Identify which cell holds the provided text, then report its (X, Y) central coordinate. 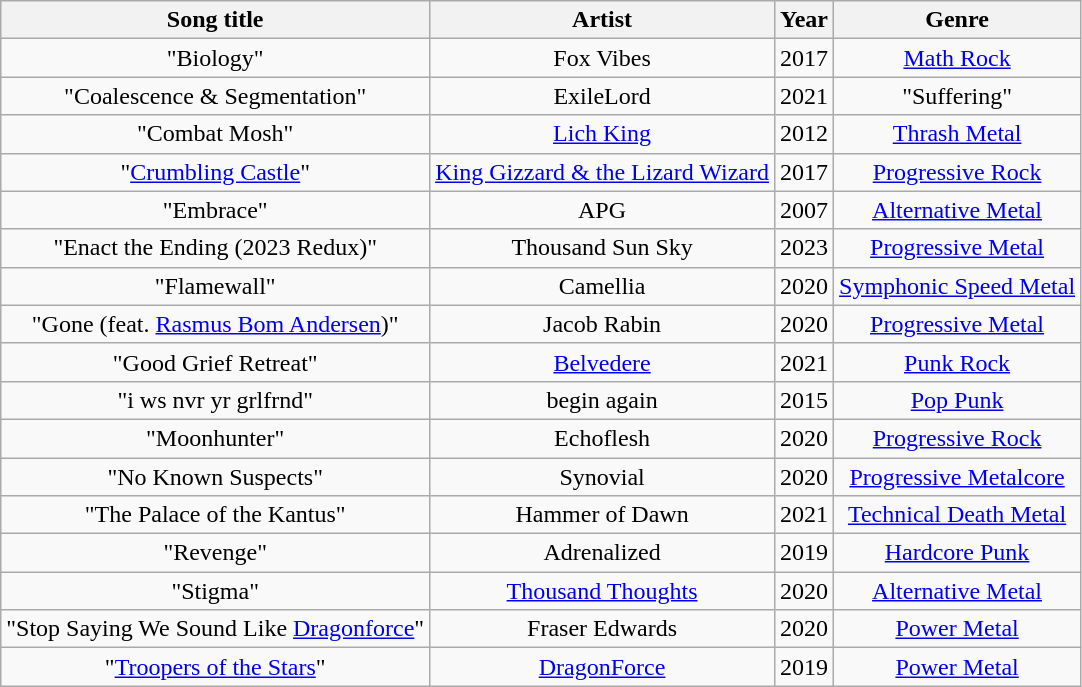
Fox Vibes (602, 58)
Jacob Rabin (602, 324)
Hammer of Dawn (602, 515)
2012 (804, 134)
"Stop Saying We Sound Like Dragonforce" (216, 629)
"Combat Mosh" (216, 134)
"Flamewall" (216, 286)
Pop Punk (958, 400)
Progressive Metalcore (958, 477)
"Crumbling Castle" (216, 172)
"Gone (feat. Rasmus Bom Andersen)" (216, 324)
Thrash Metal (958, 134)
begin again (602, 400)
Lich King (602, 134)
Math Rock (958, 58)
"Embrace" (216, 210)
"i ws nvr yr grlfrnd" (216, 400)
"Enact the Ending (2023 Redux)" (216, 248)
Synovial (602, 477)
"Good Grief Retreat" (216, 362)
"The Palace of the Kantus" (216, 515)
Hardcore Punk (958, 553)
DragonForce (602, 667)
Symphonic Speed Metal (958, 286)
"Suffering" (958, 96)
Artist (602, 20)
Echoflesh (602, 438)
"Troopers of the Stars" (216, 667)
Camellia (602, 286)
King Gizzard & the Lizard Wizard (602, 172)
2015 (804, 400)
2023 (804, 248)
Adrenalized (602, 553)
Song title (216, 20)
Punk Rock (958, 362)
Thousand Sun Sky (602, 248)
"Moonhunter" (216, 438)
Genre (958, 20)
APG (602, 210)
Year (804, 20)
"Stigma" (216, 591)
ExileLord (602, 96)
"Revenge" (216, 553)
Technical Death Metal (958, 515)
Thousand Thoughts (602, 591)
Belvedere (602, 362)
2007 (804, 210)
"Biology" (216, 58)
"No Known Suspects" (216, 477)
Fraser Edwards (602, 629)
"Coalescence & Segmentation" (216, 96)
